Identify which cell holds the provided text, then report its [X, Y] central coordinate. 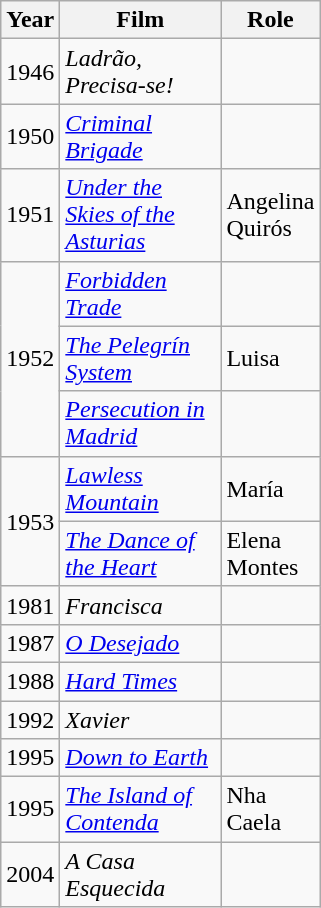
Forbidden Trade [140, 294]
1953 [30, 521]
1981 [30, 605]
Ladrão, Precisa-se! [140, 72]
The Island of Contenda [140, 810]
Persecution in Madrid [140, 424]
Hard Times [140, 681]
1946 [30, 72]
Angelina Quirós [270, 215]
Xavier [140, 719]
María [270, 488]
The Pelegrín System [140, 358]
1988 [30, 681]
Luisa [270, 358]
The Dance of the Heart [140, 554]
Year [30, 20]
1951 [30, 215]
Role [270, 20]
Down to Earth [140, 758]
1952 [30, 358]
Francisca [140, 605]
A Casa Esquecida [140, 874]
O Desejado [140, 643]
2004 [30, 874]
1950 [30, 136]
Film [140, 20]
Nha Caela [270, 810]
Under the Skies of the Asturias [140, 215]
Lawless Mountain [140, 488]
1992 [30, 719]
1987 [30, 643]
Criminal Brigade [140, 136]
Elena Montes [270, 554]
